Detect which cell encompasses the target text, then output its (x, y) center coordinate. 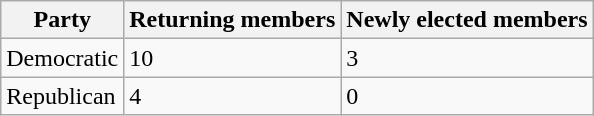
Returning members (232, 20)
Newly elected members (467, 20)
10 (232, 58)
Republican (62, 96)
4 (232, 96)
3 (467, 58)
Democratic (62, 58)
0 (467, 96)
Party (62, 20)
